Scan for the cell matching the given text and deliver its [x, y] coordinate at center. 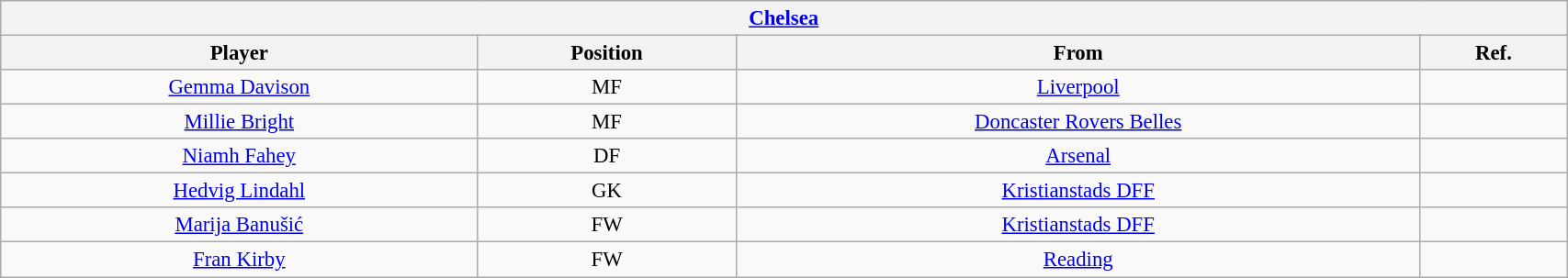
Position [606, 53]
Player [239, 53]
Reading [1078, 260]
Millie Bright [239, 122]
Ref. [1494, 53]
Hedvig Lindahl [239, 191]
GK [606, 191]
Gemma Davison [239, 87]
Chelsea [784, 18]
Liverpool [1078, 87]
Marija Banušić [239, 225]
From [1078, 53]
Niamh Fahey [239, 156]
Doncaster Rovers Belles [1078, 122]
DF [606, 156]
Fran Kirby [239, 260]
Arsenal [1078, 156]
